Determine the [x, y] coordinate at the center of the cell enclosing the given text.  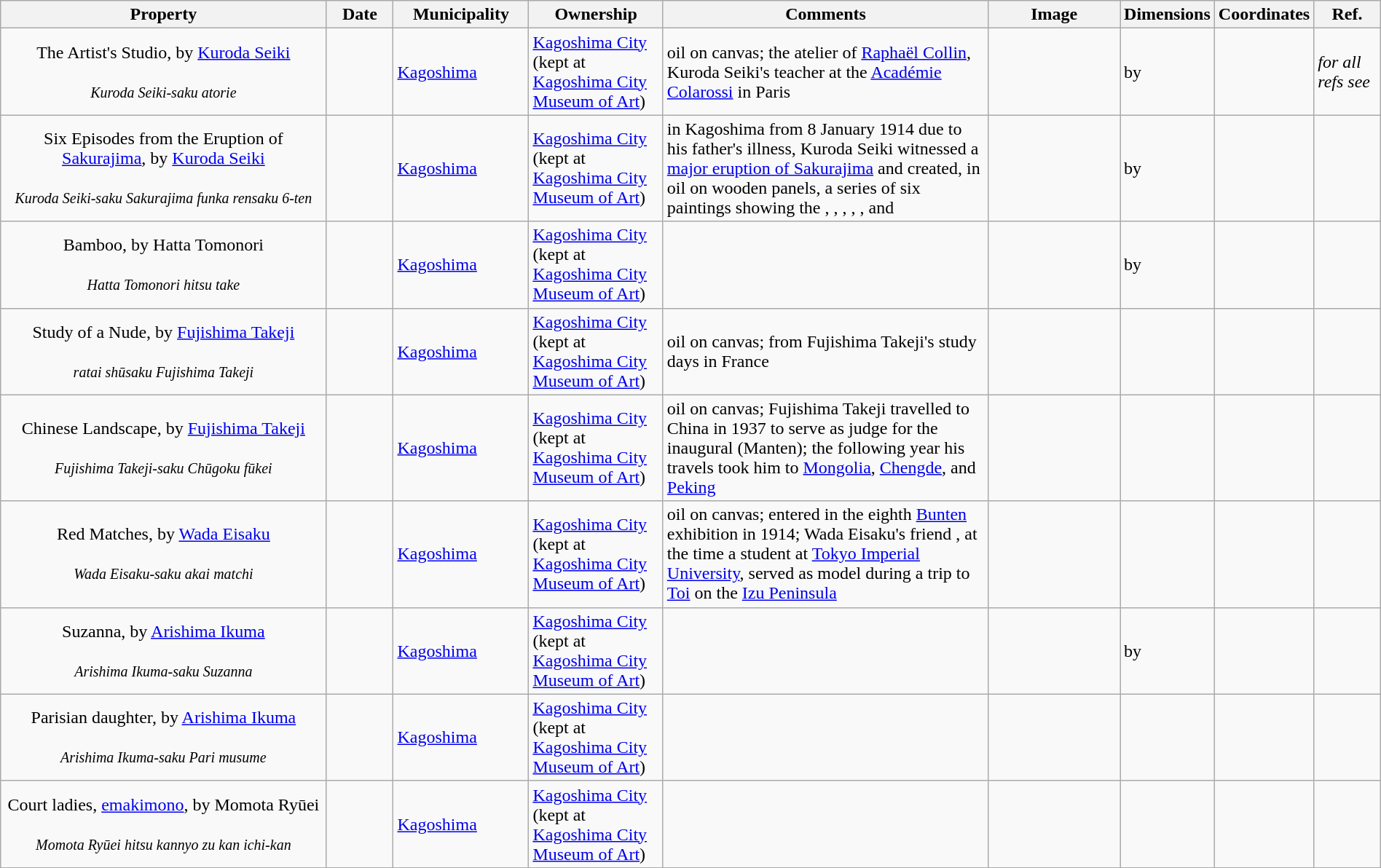
oil on canvas; the atelier of Raphaël Collin, Kuroda Seiki's teacher at the Académie Colarossi in Paris [826, 71]
Ref. [1347, 15]
Study of a Nude, by Fujishima Takejiratai shūsaku Fujishima Takeji [163, 351]
oil on canvas; from Fujishima Takeji's study days in France [826, 351]
Court ladies, emakimono, by Momota RyūeiMomota Ryūei hitsu kannyo zu kan ichi-kan [163, 824]
Image [1055, 15]
Comments [826, 15]
for all refs see [1347, 71]
Municipality [461, 15]
Red Matches, by Wada EisakuWada Eisaku-saku akai matchi [163, 554]
Ownership [596, 15]
Property [163, 15]
Parisian daughter, by Arishima IkumaArishima Ikuma-saku Pari musume [163, 737]
Suzanna, by Arishima IkumaArishima Ikuma-saku Suzanna [163, 651]
Date [360, 15]
Coordinates [1264, 15]
Chinese Landscape, by Fujishima TakejiFujishima Takeji-saku Chūgoku fūkei [163, 448]
Six Episodes from the Eruption of Sakurajima, by Kuroda SeikiKuroda Seiki-saku Sakurajima funka rensaku 6-ten [163, 168]
Bamboo, by Hatta TomonoriHatta Tomonori hitsu take [163, 265]
The Artist's Studio, by Kuroda SeikiKuroda Seiki-saku atorie [163, 71]
Dimensions [1168, 15]
